Provide the (X, Y) coordinate of the cell's center where the given text is located.  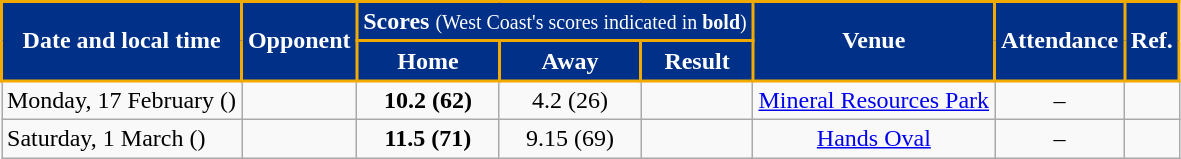
Attendance (1060, 42)
Venue (874, 42)
Monday, 17 February () (122, 100)
Result (697, 61)
9.15 (69) (570, 138)
Scores (West Coast's scores indicated in bold) (555, 22)
Home (428, 61)
Ref. (1152, 42)
Saturday, 1 March () (122, 138)
Opponent (300, 42)
Mineral Resources Park (874, 100)
Date and local time (122, 42)
10.2 (62) (428, 100)
4.2 (26) (570, 100)
Hands Oval (874, 138)
11.5 (71) (428, 138)
Away (570, 61)
